Pinpoint the cell where the given text exists, returning its [X, Y] midpoint coordinate. 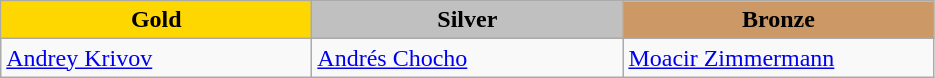
Gold [156, 20]
Andrés Chocho [468, 58]
Moacir Zimmermann [778, 58]
Silver [468, 20]
Andrey Krivov [156, 58]
Bronze [778, 20]
